From the cell containing the given text, extract its center point as [x, y] coordinate. 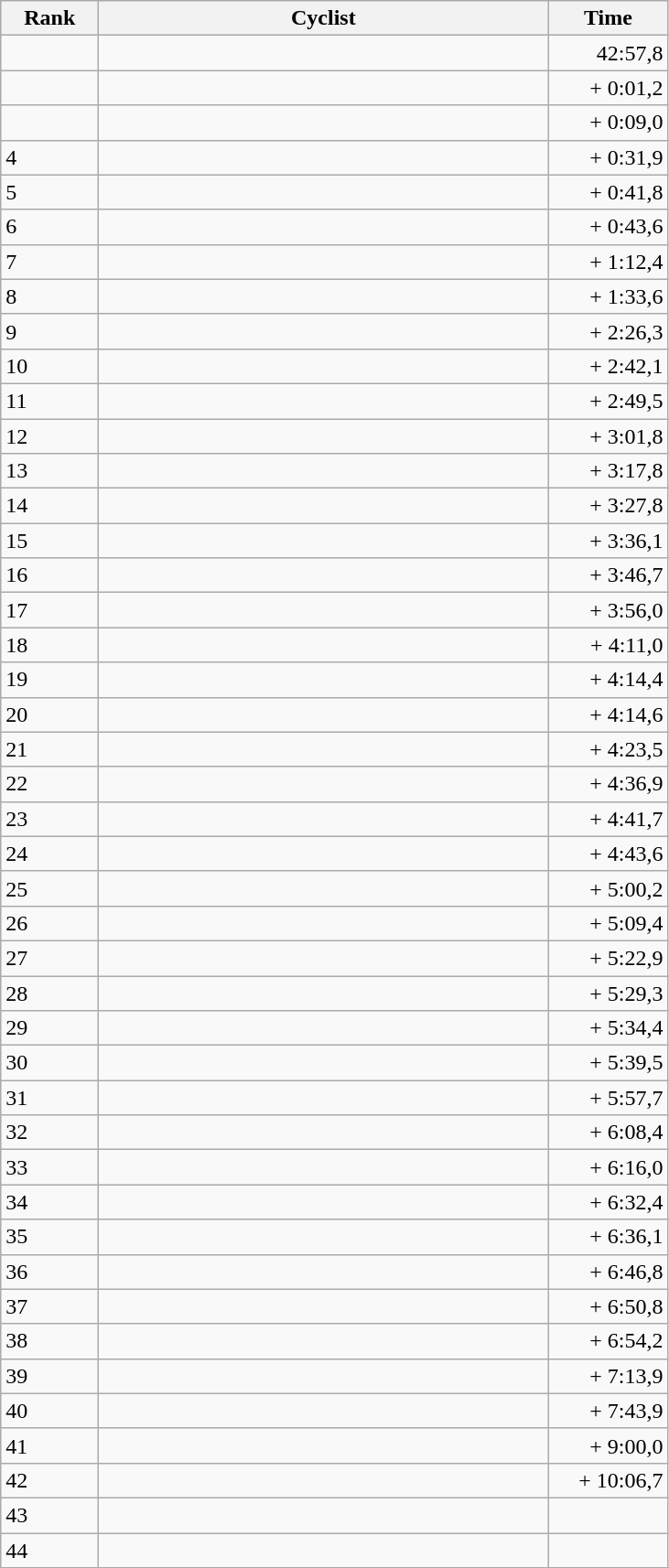
42:57,8 [608, 53]
+ 5:57,7 [608, 1098]
39 [49, 1376]
+ 5:29,3 [608, 993]
+ 3:56,0 [608, 610]
11 [49, 401]
+ 6:46,8 [608, 1272]
12 [49, 436]
+ 5:39,5 [608, 1063]
13 [49, 471]
+ 0:41,8 [608, 192]
17 [49, 610]
+ 4:14,6 [608, 714]
24 [49, 854]
+ 5:34,4 [608, 1028]
38 [49, 1341]
25 [49, 888]
+ 1:33,6 [608, 296]
34 [49, 1202]
+ 6:08,4 [608, 1133]
6 [49, 227]
27 [49, 958]
+ 2:42,1 [608, 366]
+ 6:54,2 [608, 1341]
+ 4:14,4 [608, 680]
+ 4:43,6 [608, 854]
+ 4:11,0 [608, 645]
7 [49, 262]
20 [49, 714]
+ 6:50,8 [608, 1306]
+ 3:36,1 [608, 541]
5 [49, 192]
4 [49, 157]
21 [49, 749]
+ 10:06,7 [608, 1480]
+ 4:36,9 [608, 784]
35 [49, 1237]
Rank [49, 18]
28 [49, 993]
+ 5:22,9 [608, 958]
+ 9:00,0 [608, 1445]
Time [608, 18]
+ 3:01,8 [608, 436]
32 [49, 1133]
9 [49, 331]
+ 7:43,9 [608, 1411]
+ 5:09,4 [608, 923]
+ 2:26,3 [608, 331]
15 [49, 541]
Cyclist [324, 18]
14 [49, 506]
43 [49, 1515]
44 [49, 1551]
41 [49, 1445]
42 [49, 1480]
22 [49, 784]
+ 0:09,0 [608, 123]
8 [49, 296]
+ 3:27,8 [608, 506]
18 [49, 645]
+ 0:43,6 [608, 227]
23 [49, 819]
19 [49, 680]
+ 7:13,9 [608, 1376]
+ 4:23,5 [608, 749]
33 [49, 1167]
30 [49, 1063]
29 [49, 1028]
+ 6:32,4 [608, 1202]
+ 3:46,7 [608, 575]
+ 6:16,0 [608, 1167]
10 [49, 366]
+ 0:01,2 [608, 88]
+ 3:17,8 [608, 471]
16 [49, 575]
36 [49, 1272]
+ 5:00,2 [608, 888]
+ 1:12,4 [608, 262]
+ 4:41,7 [608, 819]
26 [49, 923]
31 [49, 1098]
+ 6:36,1 [608, 1237]
+ 0:31,9 [608, 157]
40 [49, 1411]
37 [49, 1306]
+ 2:49,5 [608, 401]
